Detect which cell encompasses the target text, then output its [x, y] center coordinate. 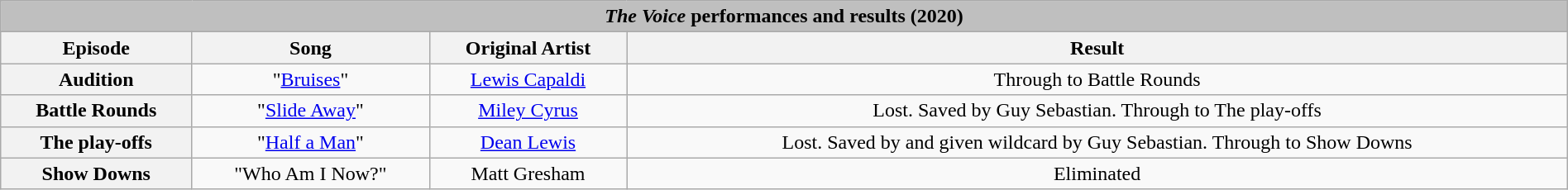
The Voice performances and results (2020) [784, 17]
The play-offs [96, 142]
Through to Battle Rounds [1097, 79]
"Bruises" [311, 79]
Result [1097, 48]
Show Downs [96, 173]
Audition [96, 79]
Song [311, 48]
Miley Cyrus [528, 111]
Matt Gresham [528, 173]
Eliminated [1097, 173]
"Who Am I Now?" [311, 173]
"Half a Man" [311, 142]
Lost. Saved by Guy Sebastian. Through to The play-offs [1097, 111]
"Slide Away" [311, 111]
Original Artist [528, 48]
Lost. Saved by and given wildcard by Guy Sebastian. Through to Show Downs [1097, 142]
Episode [96, 48]
Lewis Capaldi [528, 79]
Dean Lewis [528, 142]
Battle Rounds [96, 111]
